Locate the cell with the specified text and output its [X, Y] center coordinate. 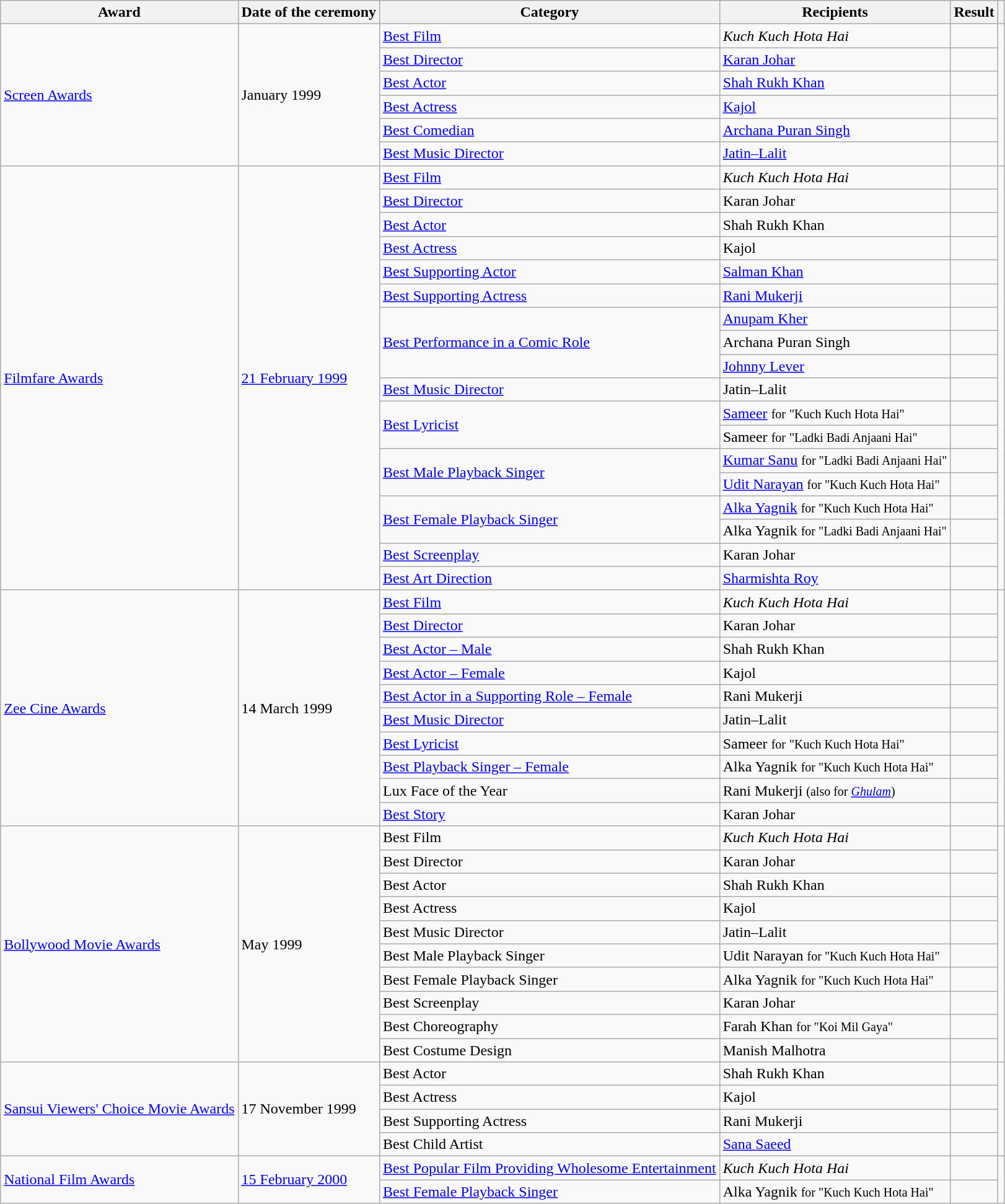
Sansui Viewers' Choice Movie Awards [119, 1109]
Category [550, 12]
Bollywood Movie Awards [119, 944]
January 1999 [309, 95]
Recipients [835, 12]
Best Art Direction [550, 578]
Best Actor – Male [550, 649]
National Film Awards [119, 1180]
Rani Mukerji (also for Ghulam) [835, 791]
Best Actor – Female [550, 672]
Zee Cine Awards [119, 708]
Anupam Kher [835, 319]
15 February 2000 [309, 1180]
Best Costume Design [550, 1050]
Best Performance in a Comic Role [550, 343]
Best Comedian [550, 130]
Best Playback Singer – Female [550, 767]
Manish Malhotra [835, 1050]
Best Choreography [550, 1026]
Kumar Sanu for "Ladki Badi Anjaani Hai" [835, 460]
Best Child Artist [550, 1145]
Sameer for "Ladki Badi Anjaani Hai" [835, 437]
Salman Khan [835, 271]
Best Story [550, 814]
14 March 1999 [309, 708]
Filmfare Awards [119, 378]
Lux Face of the Year [550, 791]
Best Actor in a Supporting Role – Female [550, 696]
Best Supporting Actor [550, 271]
Screen Awards [119, 95]
Award [119, 12]
Date of the ceremony [309, 12]
Best Popular Film Providing Wholesome Entertainment [550, 1168]
21 February 1999 [309, 378]
Sharmishta Roy [835, 578]
Alka Yagnik for "Ladki Badi Anjaani Hai" [835, 531]
Result [974, 12]
May 1999 [309, 944]
17 November 1999 [309, 1109]
Johnny Lever [835, 366]
Farah Khan for "Koi Mil Gaya" [835, 1026]
Sana Saeed [835, 1145]
